Return the (X, Y) coordinate for the center point of the cell that contains the specified text.  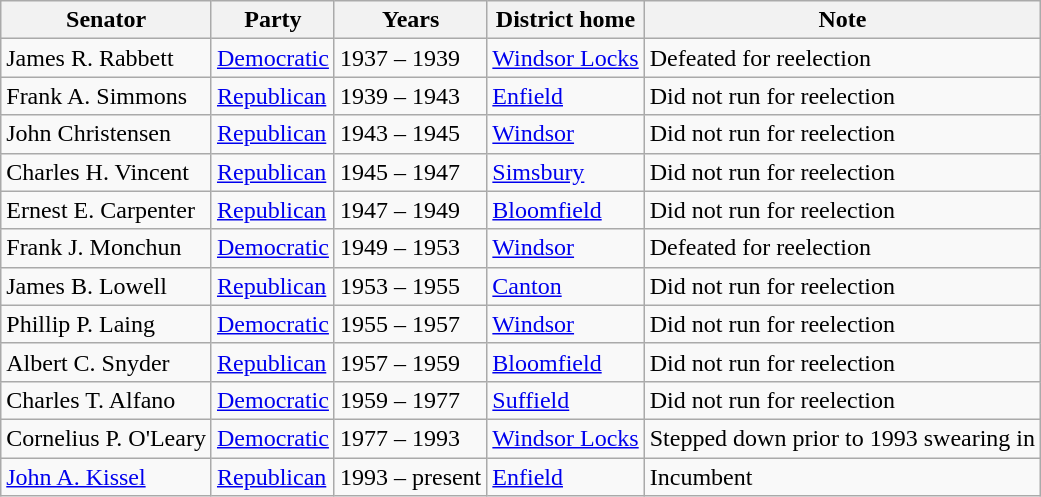
Senator (106, 20)
Frank J. Monchun (106, 248)
1947 – 1949 (410, 210)
1939 – 1943 (410, 96)
Suffield (566, 400)
1977 – 1993 (410, 438)
1953 – 1955 (410, 286)
Frank A. Simmons (106, 96)
Party (272, 20)
Phillip P. Laing (106, 324)
1955 – 1957 (410, 324)
Note (842, 20)
Cornelius P. O'Leary (106, 438)
Ernest E. Carpenter (106, 210)
1949 – 1953 (410, 248)
James R. Rabbett (106, 58)
Years (410, 20)
Charles H. Vincent (106, 172)
1957 – 1959 (410, 362)
1937 – 1939 (410, 58)
1993 – present (410, 477)
John Christensen (106, 134)
1945 – 1947 (410, 172)
Simsbury (566, 172)
Incumbent (842, 477)
John A. Kissel (106, 477)
District home (566, 20)
Albert C. Snyder (106, 362)
Stepped down prior to 1993 swearing in (842, 438)
1943 – 1945 (410, 134)
1959 – 1977 (410, 400)
Canton (566, 286)
Charles T. Alfano (106, 400)
James B. Lowell (106, 286)
